Find where the given text appears and provide that cell's center as (X, Y) coordinate. 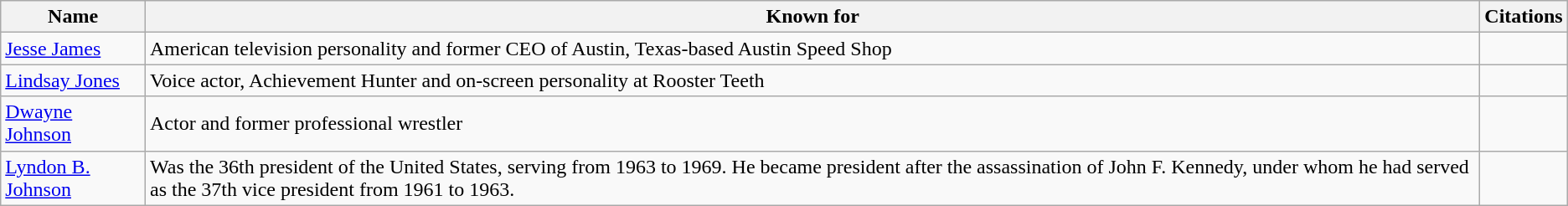
Known for (812, 17)
Lyndon B. Johnson (74, 178)
Dwayne Johnson (74, 124)
Citations (1524, 17)
Actor and former professional wrestler (812, 124)
Jesse James (74, 49)
Lindsay Jones (74, 80)
Name (74, 17)
American television personality and former CEO of Austin, Texas-based Austin Speed Shop (812, 49)
Voice actor, Achievement Hunter and on-screen personality at Rooster Teeth (812, 80)
